Scan for the cell matching the given text and deliver its (x, y) coordinate at center. 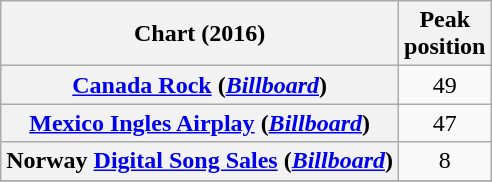
Norway Digital Song Sales (Billboard) (200, 161)
8 (445, 161)
Mexico Ingles Airplay (Billboard) (200, 123)
Chart (2016) (200, 34)
47 (445, 123)
Canada Rock (Billboard) (200, 85)
Peakposition (445, 34)
49 (445, 85)
